Output the (X, Y) coordinate of the center of the cell containing the given text.  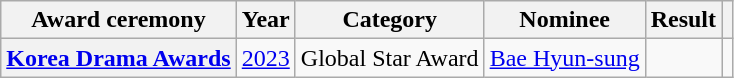
Bae Hyun-sung (564, 58)
2023 (266, 58)
Global Star Award (390, 58)
Nominee (564, 20)
Korea Drama Awards (118, 58)
Category (390, 20)
Year (266, 20)
Award ceremony (118, 20)
Result (683, 20)
